For the text-containing cell, return its midpoint in [x, y] coordinate format. 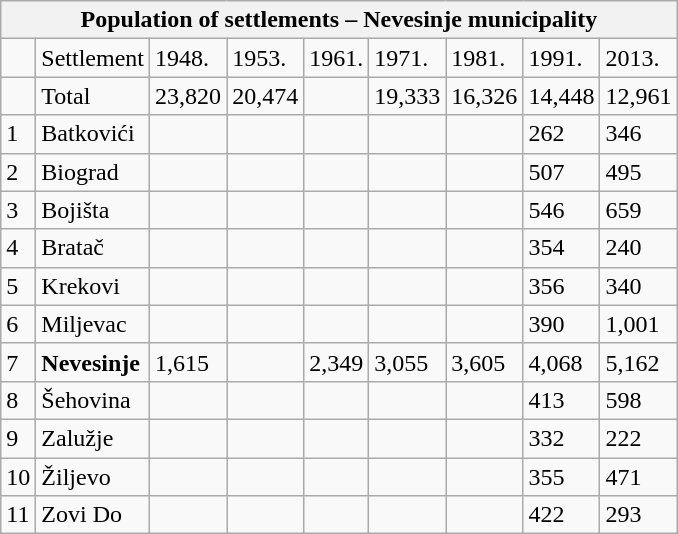
222 [638, 438]
355 [562, 477]
Šehovina [93, 400]
4,068 [562, 362]
340 [638, 286]
354 [562, 248]
Nevesinje [93, 362]
14,448 [562, 96]
Zovi Do [93, 515]
Total [93, 96]
3,605 [484, 362]
262 [562, 134]
Bojišta [93, 210]
413 [562, 400]
240 [638, 248]
11 [18, 515]
422 [562, 515]
8 [18, 400]
332 [562, 438]
507 [562, 172]
1991. [562, 58]
19,333 [408, 96]
346 [638, 134]
2 [18, 172]
6 [18, 324]
1948. [188, 58]
2,349 [336, 362]
23,820 [188, 96]
356 [562, 286]
9 [18, 438]
390 [562, 324]
598 [638, 400]
Bratač [93, 248]
471 [638, 477]
Krekovi [93, 286]
Settlement [93, 58]
293 [638, 515]
Žiljevo [93, 477]
Zalužje [93, 438]
7 [18, 362]
20,474 [266, 96]
1 [18, 134]
659 [638, 210]
546 [562, 210]
16,326 [484, 96]
10 [18, 477]
Population of settlements – Nevesinje municipality [339, 20]
4 [18, 248]
1,001 [638, 324]
3,055 [408, 362]
12,961 [638, 96]
Biograd [93, 172]
495 [638, 172]
1,615 [188, 362]
5 [18, 286]
5,162 [638, 362]
1981. [484, 58]
1961. [336, 58]
1953. [266, 58]
3 [18, 210]
Batkovići [93, 134]
2013. [638, 58]
Miljevac [93, 324]
1971. [408, 58]
